Detect which cell encompasses the target text, then output its [x, y] center coordinate. 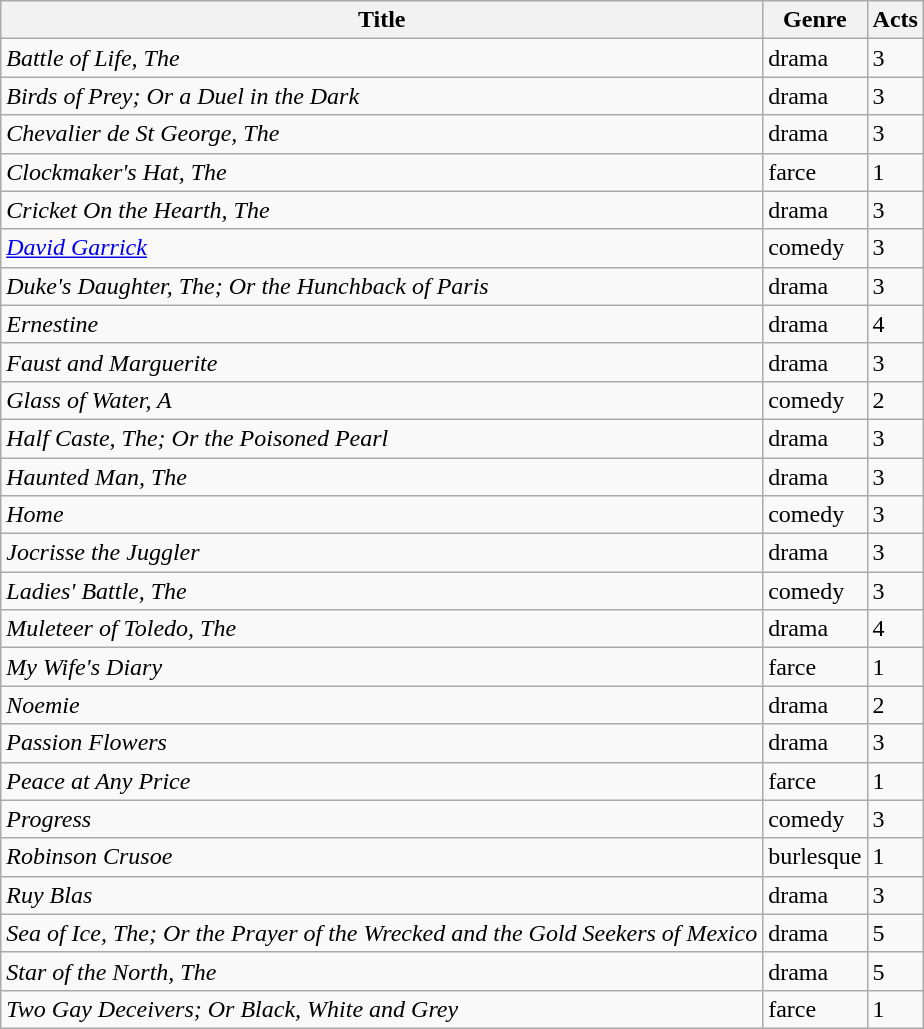
Jocrisse the Juggler [382, 553]
Haunted Man, The [382, 477]
Acts [895, 20]
Star of the North, The [382, 971]
Genre [815, 20]
Muleteer of Toledo, The [382, 629]
My Wife's Diary [382, 667]
Noemie [382, 705]
burlesque [815, 857]
Half Caste, The; Or the Poisoned Pearl [382, 438]
Battle of Life, The [382, 58]
Cricket On the Hearth, The [382, 210]
Peace at Any Price [382, 781]
Duke's Daughter, The; Or the Hunchback of Paris [382, 286]
Two Gay Deceivers; Or Black, White and Grey [382, 1009]
David Garrick [382, 248]
Clockmaker's Hat, The [382, 172]
Birds of Prey; Or a Duel in the Dark [382, 96]
Home [382, 515]
Glass of Water, A [382, 400]
Ernestine [382, 324]
Passion Flowers [382, 743]
Title [382, 20]
Ruy Blas [382, 895]
Ladies' Battle, The [382, 591]
Chevalier de St George, The [382, 134]
Faust and Marguerite [382, 362]
Robinson Crusoe [382, 857]
Sea of Ice, The; Or the Prayer of the Wrecked and the Gold Seekers of Mexico [382, 933]
Progress [382, 819]
